For the text-containing cell, return its midpoint in [x, y] coordinate format. 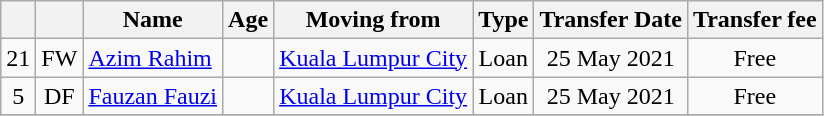
Name [153, 20]
Age [248, 20]
Transfer fee [754, 20]
Type [504, 20]
Moving from [374, 20]
21 [18, 58]
Azim Rahim [153, 58]
DF [60, 96]
5 [18, 96]
FW [60, 58]
Transfer Date [610, 20]
Fauzan Fauzi [153, 96]
